Scan for the cell matching the given text and deliver its [X, Y] coordinate at center. 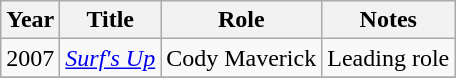
Role [242, 20]
Leading role [388, 58]
2007 [30, 58]
Cody Maverick [242, 58]
Title [110, 20]
Year [30, 20]
Surf's Up [110, 58]
Notes [388, 20]
